Capture the cell that displays the provided text and extract its [x, y] central coordinate. 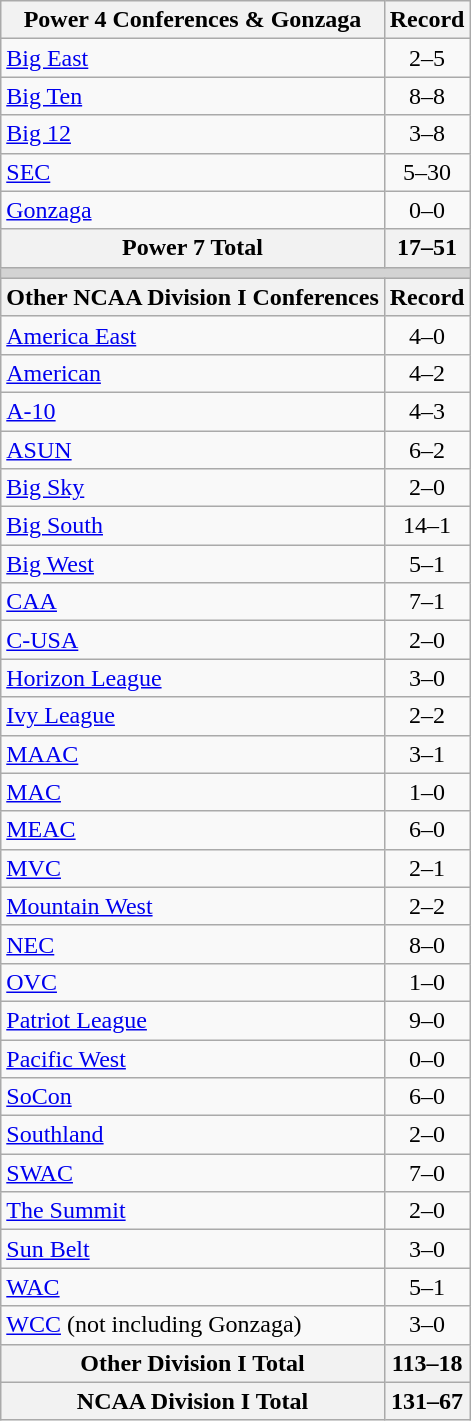
Power 4 Conferences & Gonzaga [193, 20]
4–2 [427, 373]
C-USA [193, 640]
Big West [193, 564]
7–1 [427, 602]
Big Ten [193, 96]
MAC [193, 792]
NEC [193, 944]
4–3 [427, 411]
2–5 [427, 58]
Mountain West [193, 906]
CAA [193, 602]
Patriot League [193, 1020]
A-10 [193, 411]
America East [193, 335]
OVC [193, 982]
3–8 [427, 134]
SWAC [193, 1173]
Big East [193, 58]
Other Division I Total [193, 1363]
Southland [193, 1135]
7–0 [427, 1173]
113–18 [427, 1363]
4–0 [427, 335]
3–1 [427, 754]
Big Sky [193, 488]
Horizon League [193, 678]
Big South [193, 526]
The Summit [193, 1211]
5–30 [427, 172]
9–0 [427, 1020]
17–51 [427, 248]
8–0 [427, 944]
MAAC [193, 754]
Power 7 Total [193, 248]
SoCon [193, 1097]
WAC [193, 1287]
Gonzaga [193, 210]
Big 12 [193, 134]
14–1 [427, 526]
Sun Belt [193, 1249]
ASUN [193, 449]
MVC [193, 868]
Other NCAA Division I Conferences [193, 297]
Ivy League [193, 716]
WCC (not including Gonzaga) [193, 1325]
8–8 [427, 96]
American [193, 373]
6–2 [427, 449]
NCAA Division I Total [193, 1401]
2–1 [427, 868]
131–67 [427, 1401]
Pacific West [193, 1059]
MEAC [193, 830]
SEC [193, 172]
